For the text-containing cell, return its midpoint in (X, Y) coordinate format. 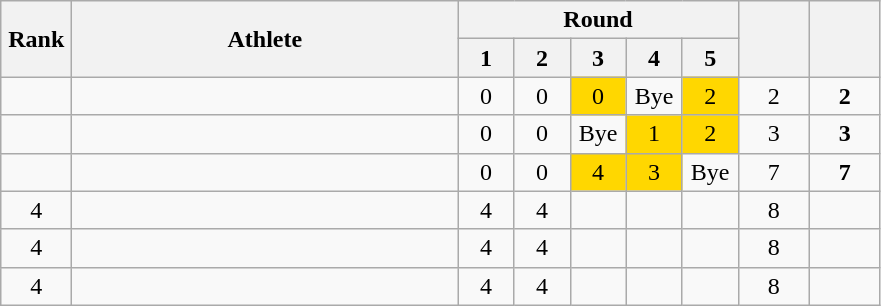
Athlete (265, 39)
5 (710, 58)
Round (598, 20)
Rank (36, 39)
